Extract the [x, y] coordinate from the center of the cell holding the provided text.  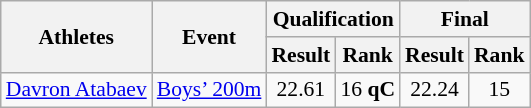
16 qC [368, 90]
Boys’ 200m [210, 90]
Event [210, 36]
Athletes [76, 36]
22.61 [300, 90]
Qualification [333, 19]
Final [464, 19]
Davron Atabaev [76, 90]
22.24 [434, 90]
15 [500, 90]
